From the cell containing the given text, extract its center point as (X, Y) coordinate. 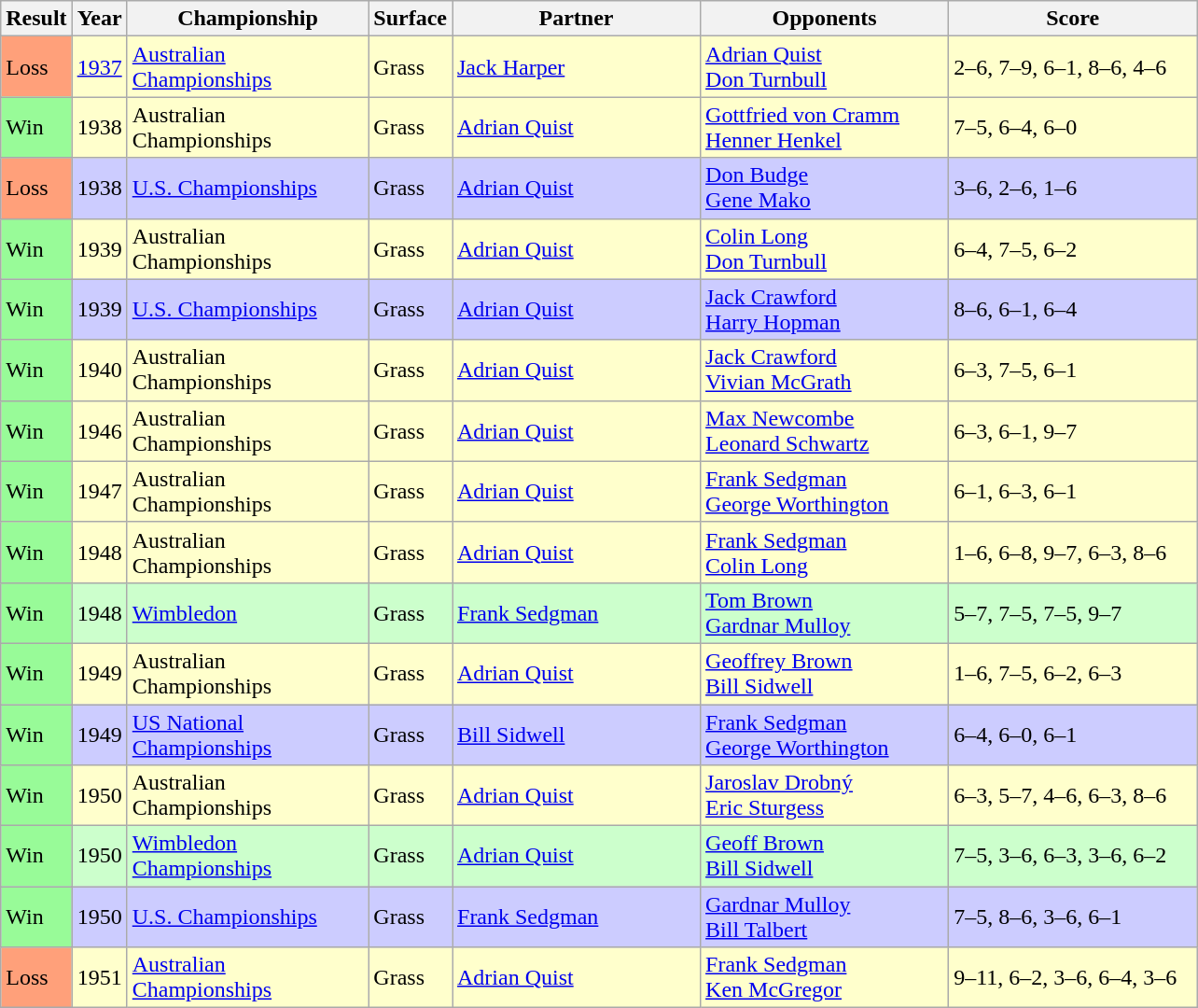
6–4, 7–5, 6–2 (1073, 248)
Wimbledon Championships (248, 857)
6–3, 6–1, 9–7 (1073, 431)
7–5, 3–6, 6–3, 3–6, 6–2 (1073, 857)
3–6, 2–6, 1–6 (1073, 189)
Geoff Brown Bill Sidwell (825, 857)
Wimbledon (248, 612)
Geoffrey Brown Bill Sidwell (825, 674)
Result (36, 19)
Jaroslav Drobný Eric Sturgess (825, 795)
Opponents (825, 19)
Surface (411, 19)
Gardnar Mulloy Bill Talbert (825, 917)
Bill Sidwell (576, 734)
1947 (99, 491)
7–5, 6–4, 6–0 (1073, 127)
Colin Long Don Turnbull (825, 248)
Jack Crawford Harry Hopman (825, 310)
Tom Brown Gardnar Mulloy (825, 612)
6–3, 5–7, 4–6, 6–3, 8–6 (1073, 795)
Gottfried von Cramm Henner Henkel (825, 127)
6–1, 6–3, 6–1 (1073, 491)
1937 (99, 67)
2–6, 7–9, 6–1, 8–6, 4–6 (1073, 67)
6–3, 7–5, 6–1 (1073, 370)
1946 (99, 431)
Score (1073, 19)
9–11, 6–2, 3–6, 6–4, 3–6 (1073, 978)
Frank Sedgman Ken McGregor (825, 978)
5–7, 7–5, 7–5, 9–7 (1073, 612)
Year (99, 19)
1–6, 6–8, 9–7, 6–3, 8–6 (1073, 553)
Don Budge Gene Mako (825, 189)
US National Championships (248, 734)
Adrian Quist Don Turnbull (825, 67)
Jack Harper (576, 67)
8–6, 6–1, 6–4 (1073, 310)
Max Newcombe Leonard Schwartz (825, 431)
1–6, 7–5, 6–2, 6–3 (1073, 674)
Partner (576, 19)
Frank Sedgman Colin Long (825, 553)
Championship (248, 19)
Jack Crawford Vivian McGrath (825, 370)
6–4, 6–0, 6–1 (1073, 734)
7–5, 8–6, 3–6, 6–1 (1073, 917)
1940 (99, 370)
1951 (99, 978)
